Scan for the cell matching the given text and deliver its [x, y] coordinate at center. 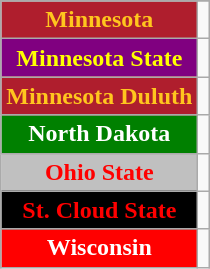
North Dakota [100, 134]
Minnesota Duluth [100, 96]
St. Cloud State [100, 210]
Ohio State [100, 172]
Wisconsin [100, 248]
Minnesota [100, 20]
Minnesota State [100, 58]
